For the text-containing cell, return its midpoint in [x, y] coordinate format. 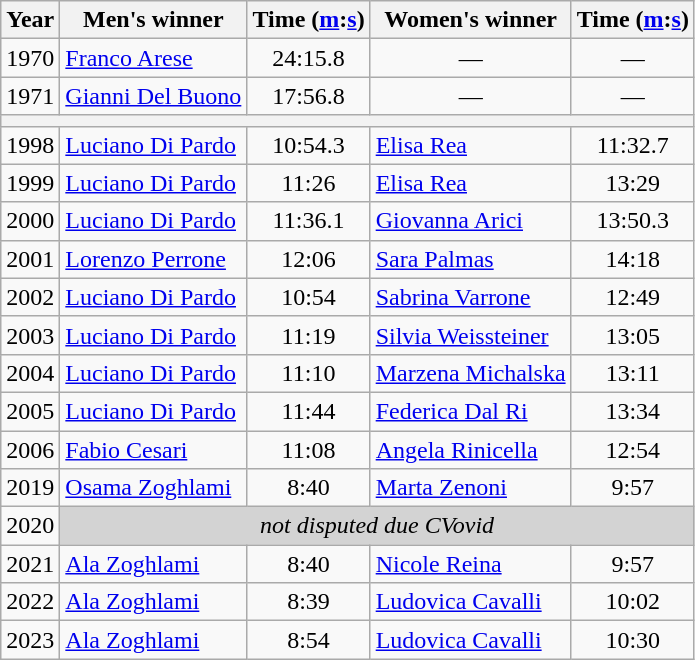
Federica Dal Ri [470, 411]
Angela Rinicella [470, 449]
13:29 [632, 183]
11:08 [308, 449]
11:10 [308, 373]
8:54 [308, 640]
24:15.8 [308, 58]
Gianni Del Buono [154, 96]
2001 [30, 259]
Year [30, 20]
Marzena Michalska [470, 373]
12:54 [632, 449]
2006 [30, 449]
Silvia Weissteiner [470, 335]
13:05 [632, 335]
11:32.7 [632, 145]
2019 [30, 488]
2005 [30, 411]
1970 [30, 58]
2004 [30, 373]
11:26 [308, 183]
2023 [30, 640]
12:06 [308, 259]
10:54 [308, 297]
8:39 [308, 602]
1998 [30, 145]
10:02 [632, 602]
2000 [30, 221]
Sabrina Varrone [470, 297]
13:50.3 [632, 221]
10:54.3 [308, 145]
Lorenzo Perrone [154, 259]
10:30 [632, 640]
Men's winner [154, 20]
2003 [30, 335]
Giovanna Arici [470, 221]
1999 [30, 183]
Marta Zenoni [470, 488]
1971 [30, 96]
Sara Palmas [470, 259]
2021 [30, 564]
13:34 [632, 411]
Women's winner [470, 20]
Fabio Cesari [154, 449]
11:19 [308, 335]
Osama Zoghlami [154, 488]
11:44 [308, 411]
Franco Arese [154, 58]
2022 [30, 602]
13:11 [632, 373]
12:49 [632, 297]
Nicole Reina [470, 564]
not disputed due CVovid [378, 526]
14:18 [632, 259]
17:56.8 [308, 96]
2002 [30, 297]
2020 [30, 526]
11:36.1 [308, 221]
